Determine the (X, Y) coordinate at the center of the cell enclosing the given text.  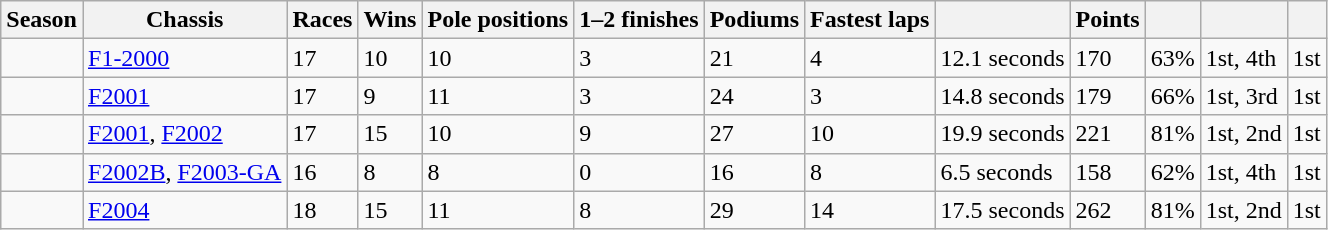
14.8 seconds (1002, 96)
24 (754, 96)
27 (754, 134)
29 (754, 210)
179 (1108, 96)
Points (1108, 20)
F2001, F2002 (184, 134)
Season (42, 20)
262 (1108, 210)
F2002B, F2003-GA (184, 172)
Pole positions (498, 20)
F2004 (184, 210)
0 (639, 172)
170 (1108, 58)
1–2 finishes (639, 20)
F2001 (184, 96)
Podiums (754, 20)
Chassis (184, 20)
1st, 3rd (1244, 96)
4 (870, 58)
158 (1108, 172)
6.5 seconds (1002, 172)
19.9 seconds (1002, 134)
21 (754, 58)
14 (870, 210)
66% (1172, 96)
221 (1108, 134)
18 (322, 210)
63% (1172, 58)
62% (1172, 172)
Wins (390, 20)
12.1 seconds (1002, 58)
F1-2000 (184, 58)
17.5 seconds (1002, 210)
Races (322, 20)
Fastest laps (870, 20)
